For the text-containing cell, return its midpoint in (X, Y) coordinate format. 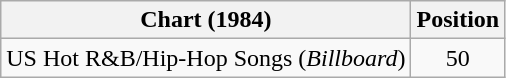
US Hot R&B/Hip-Hop Songs (Billboard) (206, 58)
50 (458, 58)
Chart (1984) (206, 20)
Position (458, 20)
